For the text-containing cell, return its midpoint in [X, Y] coordinate format. 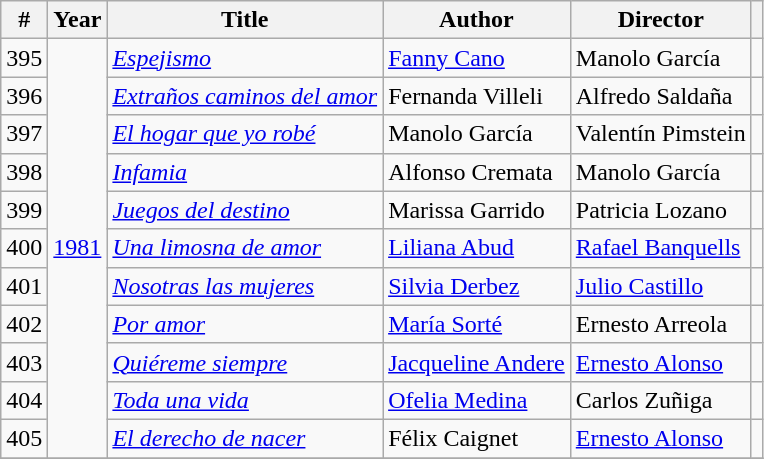
Nosotras las mujeres [245, 286]
Infamia [245, 172]
402 [24, 324]
Director [660, 20]
Marissa Garrido [477, 210]
Author [477, 20]
398 [24, 172]
Extraños caminos del amor [245, 96]
Year [78, 20]
400 [24, 248]
El derecho de nacer [245, 438]
397 [24, 134]
Alfredo Saldaña [660, 96]
403 [24, 362]
Fernanda Villeli [477, 96]
405 [24, 438]
Fanny Cano [477, 58]
Valentín Pimstein [660, 134]
395 [24, 58]
Carlos Zuñiga [660, 400]
399 [24, 210]
396 [24, 96]
Patricia Lozano [660, 210]
Liliana Abud [477, 248]
Espejismo [245, 58]
Félix Caignet [477, 438]
Rafael Banquells [660, 248]
Title [245, 20]
Jacqueline Andere [477, 362]
El hogar que yo robé [245, 134]
Una limosna de amor [245, 248]
1981 [78, 248]
Quiéreme siempre [245, 362]
# [24, 20]
401 [24, 286]
Alfonso Cremata [477, 172]
Por amor [245, 324]
Ernesto Arreola [660, 324]
Julio Castillo [660, 286]
Toda una vida [245, 400]
Juegos del destino [245, 210]
Ofelia Medina [477, 400]
Silvia Derbez [477, 286]
404 [24, 400]
María Sorté [477, 324]
